Scan for the cell matching the given text and deliver its [x, y] coordinate at center. 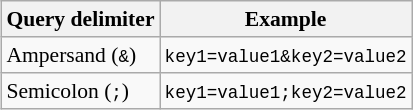
Semicolon (;) [80, 91]
key1=value1&key2=value2 [286, 55]
Ampersand (&) [80, 55]
Query delimiter [80, 19]
Example [286, 19]
key1=value1;key2=value2 [286, 91]
